Identify which cell holds the provided text, then report its (X, Y) central coordinate. 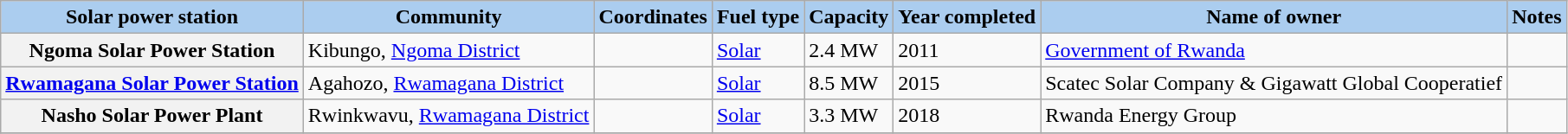
Ngoma Solar Power Station (152, 50)
Kibungo, Ngoma District (448, 50)
Year completed (967, 17)
Community (448, 17)
Rwamagana Solar Power Station (152, 83)
2018 (967, 116)
2011 (967, 50)
Nasho Solar Power Plant (152, 116)
Agahozo, Rwamagana District (448, 83)
Fuel type (758, 17)
Rwanda Energy Group (1274, 116)
Rwinkwavu, Rwamagana District (448, 116)
Name of owner (1274, 17)
8.5 MW (849, 83)
2.4 MW (849, 50)
Notes (1537, 17)
Scatec Solar Company & Gigawatt Global Cooperatief (1274, 83)
Government of Rwanda (1274, 50)
Coordinates (653, 17)
Capacity (849, 17)
2015 (967, 83)
3.3 MW (849, 116)
Solar power station (152, 17)
